Locate the cell with the specified text and output its (X, Y) center coordinate. 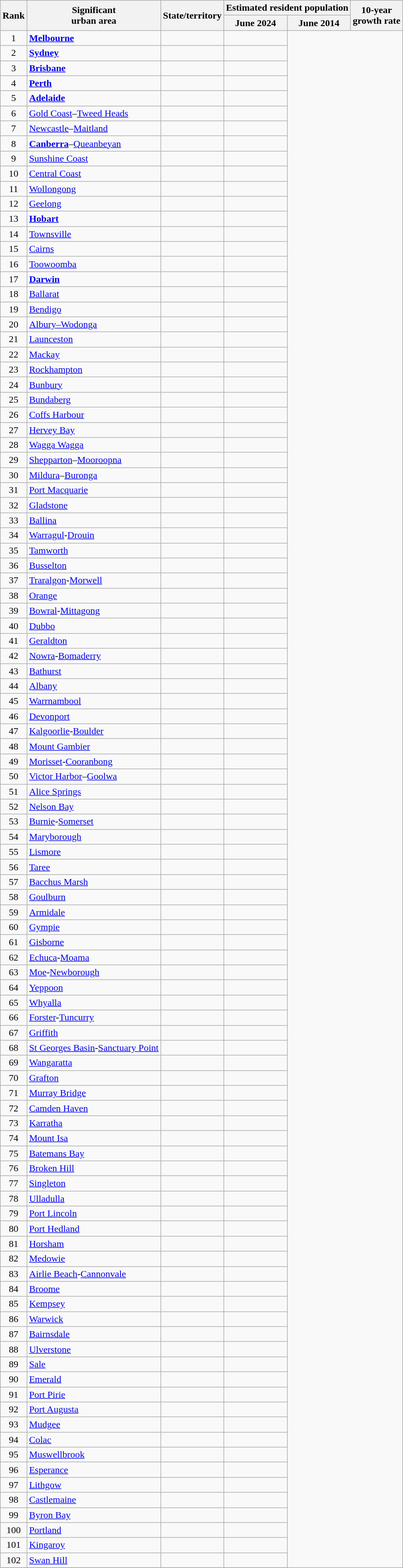
Port Hedland (94, 1229)
38 (13, 596)
Whyalla (94, 1003)
State/territory (193, 15)
65 (13, 1003)
Canberra–Queanbeyan (94, 143)
Rank (13, 15)
Gympie (94, 927)
4 (13, 83)
81 (13, 1244)
1 (13, 38)
33 (13, 520)
Ulladulla (94, 1199)
71 (13, 1093)
Gladstone (94, 505)
June 2024 (256, 23)
St Georges Basin-Sanctuary Point (94, 1048)
82 (13, 1259)
98 (13, 1500)
Broome (94, 1289)
66 (13, 1018)
Perth (94, 83)
Bundaberg (94, 400)
23 (13, 369)
10-yeargrowth rate (376, 15)
Central Coast (94, 173)
95 (13, 1455)
Newcastle–Maitland (94, 128)
49 (13, 761)
16 (13, 264)
Castlemaine (94, 1500)
Griffith (94, 1033)
86 (13, 1319)
Tamworth (94, 550)
Batemans Bay (94, 1153)
29 (13, 460)
36 (13, 565)
79 (13, 1214)
51 (13, 792)
Orange (94, 596)
32 (13, 505)
Darwin (94, 279)
88 (13, 1349)
68 (13, 1048)
Kalgoorlie-Boulder (94, 731)
92 (13, 1410)
Horsham (94, 1244)
80 (13, 1229)
Brisbane (94, 68)
Goulburn (94, 897)
Alice Springs (94, 792)
27 (13, 430)
74 (13, 1138)
Echuca-Moama (94, 957)
Lismore (94, 852)
Sydney (94, 53)
67 (13, 1033)
57 (13, 882)
102 (13, 1560)
37 (13, 580)
70 (13, 1078)
17 (13, 279)
78 (13, 1199)
Shepparton–Mooroopna (94, 460)
June 2014 (319, 23)
Launceston (94, 339)
85 (13, 1304)
59 (13, 912)
Cairns (94, 249)
97 (13, 1485)
11 (13, 189)
3 (13, 68)
Emerald (94, 1379)
96 (13, 1470)
Warwick (94, 1319)
Bairnsdale (94, 1334)
42 (13, 656)
Gold Coast–Tweed Heads (94, 113)
75 (13, 1153)
52 (13, 807)
8 (13, 143)
Esperance (94, 1470)
Bowral-Mittagong (94, 611)
Grafton (94, 1078)
63 (13, 972)
58 (13, 897)
Mildura–Buronga (94, 475)
54 (13, 837)
18 (13, 294)
Camden Haven (94, 1108)
Mudgee (94, 1425)
Portland (94, 1530)
Taree (94, 867)
55 (13, 852)
45 (13, 701)
34 (13, 535)
93 (13, 1425)
56 (13, 867)
Traralgon-Morwell (94, 580)
26 (13, 415)
53 (13, 822)
Estimated resident population (287, 8)
Port Macquarie (94, 490)
Yeppoon (94, 988)
2 (13, 53)
Toowoomba (94, 264)
Victor Harbor–Goolwa (94, 776)
Coffs Harbour (94, 415)
60 (13, 927)
Bendigo (94, 309)
46 (13, 716)
Albury–Wodonga (94, 324)
Gisborne (94, 942)
62 (13, 957)
12 (13, 204)
Townsville (94, 234)
20 (13, 324)
Albany (94, 686)
Rockhampton (94, 369)
19 (13, 309)
99 (13, 1515)
Wollongong (94, 189)
15 (13, 249)
91 (13, 1394)
Nelson Bay (94, 807)
90 (13, 1379)
Busselton (94, 565)
89 (13, 1364)
Warrnambool (94, 701)
72 (13, 1108)
Medowie (94, 1259)
Bathurst (94, 671)
83 (13, 1274)
10 (13, 173)
64 (13, 988)
Geraldton (94, 641)
35 (13, 550)
6 (13, 113)
Sunshine Coast (94, 158)
Broken Hill (94, 1168)
Significanturban area (94, 15)
Karratha (94, 1123)
40 (13, 626)
21 (13, 339)
76 (13, 1168)
87 (13, 1334)
Port Lincoln (94, 1214)
Moe-Newborough (94, 972)
Ballarat (94, 294)
Mount Gambier (94, 746)
Ballina (94, 520)
Swan Hill (94, 1560)
Mount Isa (94, 1138)
Morisset-Cooranbong (94, 761)
39 (13, 611)
Warragul-Drouin (94, 535)
24 (13, 384)
73 (13, 1123)
44 (13, 686)
Geelong (94, 204)
Kingaroy (94, 1545)
7 (13, 128)
Adelaide (94, 98)
13 (13, 219)
Singleton (94, 1184)
69 (13, 1063)
Port Pirie (94, 1394)
100 (13, 1530)
9 (13, 158)
77 (13, 1184)
Melbourne (94, 38)
Byron Bay (94, 1515)
84 (13, 1289)
61 (13, 942)
Lithgow (94, 1485)
101 (13, 1545)
Bacchus Marsh (94, 882)
Nowra-Bomaderry (94, 656)
Forster-Tuncurry (94, 1018)
Wangaratta (94, 1063)
48 (13, 746)
Airlie Beach-Cannonvale (94, 1274)
Hobart (94, 219)
5 (13, 98)
Burnie-Somerset (94, 822)
94 (13, 1440)
Kempsey (94, 1304)
Armidale (94, 912)
30 (13, 475)
47 (13, 731)
22 (13, 354)
Mackay (94, 354)
31 (13, 490)
Ulverstone (94, 1349)
25 (13, 400)
Maryborough (94, 837)
Dubbo (94, 626)
41 (13, 641)
14 (13, 234)
Muswellbrook (94, 1455)
Colac (94, 1440)
50 (13, 776)
Sale (94, 1364)
Hervey Bay (94, 430)
Wagga Wagga (94, 445)
28 (13, 445)
Port Augusta (94, 1410)
43 (13, 671)
Devonport (94, 716)
Bunbury (94, 384)
Murray Bridge (94, 1093)
